Locate the cell with the specified text and output its (x, y) center coordinate. 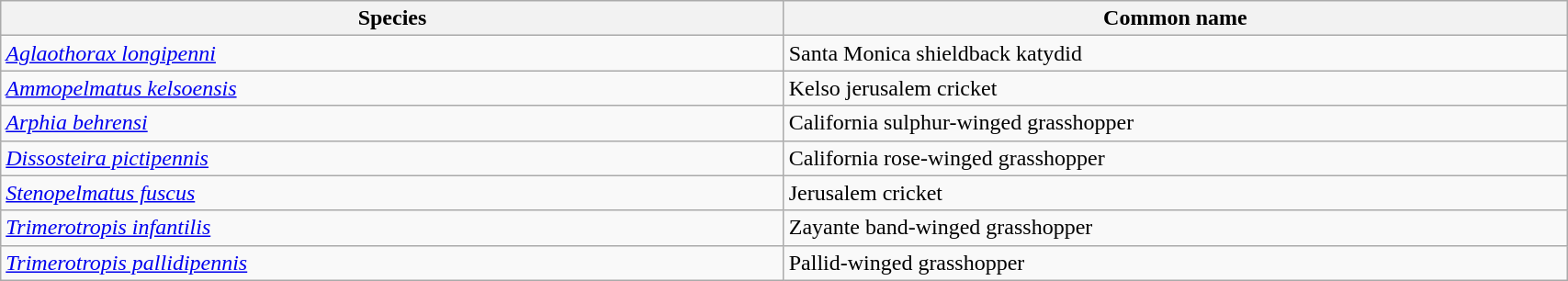
Kelso jerusalem cricket (1175, 88)
Stenopelmatus fuscus (392, 193)
Trimerotropis pallidipennis (392, 263)
Arphia behrensi (392, 123)
Aglaothorax longipenni (392, 53)
Zayante band-winged grasshopper (1175, 228)
Jerusalem cricket (1175, 193)
California sulphur-winged grasshopper (1175, 123)
Pallid-winged grasshopper (1175, 263)
California rose-winged grasshopper (1175, 158)
Common name (1175, 18)
Trimerotropis infantilis (392, 228)
Ammopelmatus kelsoensis (392, 88)
Species (392, 18)
Dissosteira pictipennis (392, 158)
Santa Monica shieldback katydid (1175, 53)
